For the text-containing cell, return its midpoint in [x, y] coordinate format. 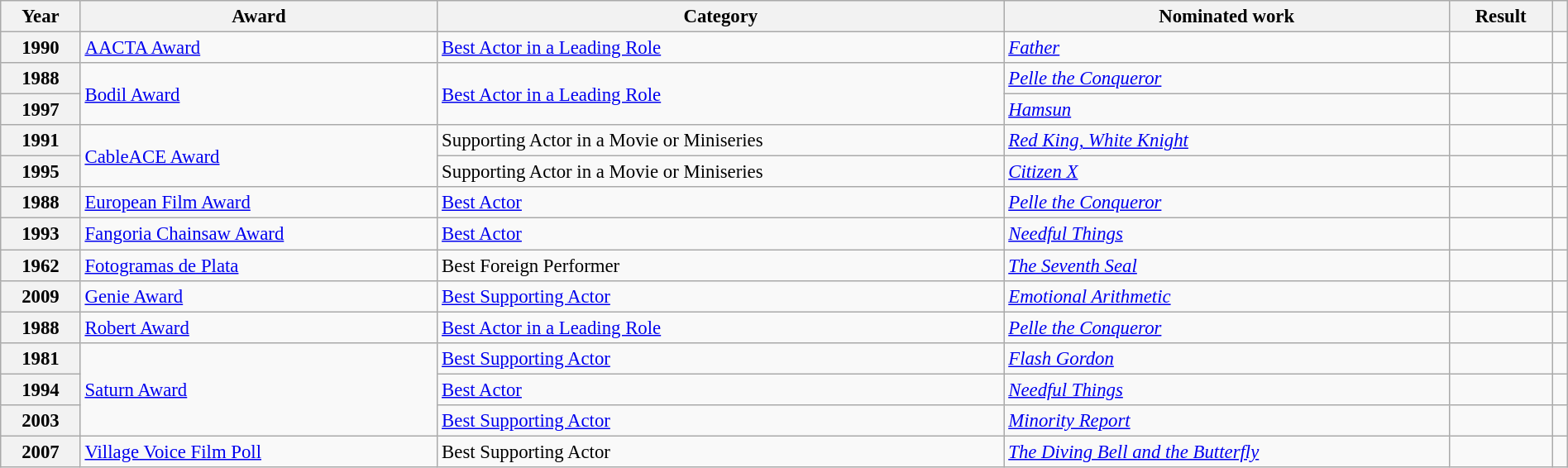
Village Voice Film Poll [259, 451]
Hamsun [1226, 110]
Genie Award [259, 296]
Citizen X [1226, 172]
Year [41, 17]
Minority Report [1226, 421]
Fangoria Chainsaw Award [259, 234]
Saturn Award [259, 389]
2007 [41, 451]
1994 [41, 389]
1962 [41, 265]
CableACE Award [259, 155]
Nominated work [1226, 17]
1995 [41, 172]
Result [1500, 17]
Bodil Award [259, 94]
Best Foreign Performer [721, 265]
Flash Gordon [1226, 358]
AACTA Award [259, 48]
Fotogramas de Plata [259, 265]
Emotional Arithmetic [1226, 296]
1991 [41, 141]
Red King, White Knight [1226, 141]
European Film Award [259, 203]
2009 [41, 296]
2003 [41, 421]
Award [259, 17]
1993 [41, 234]
Robert Award [259, 327]
Category [721, 17]
1981 [41, 358]
1997 [41, 110]
Father [1226, 48]
The Seventh Seal [1226, 265]
The Diving Bell and the Butterfly [1226, 451]
1990 [41, 48]
